Determine the [X, Y] coordinate at the center of the cell enclosing the given text.  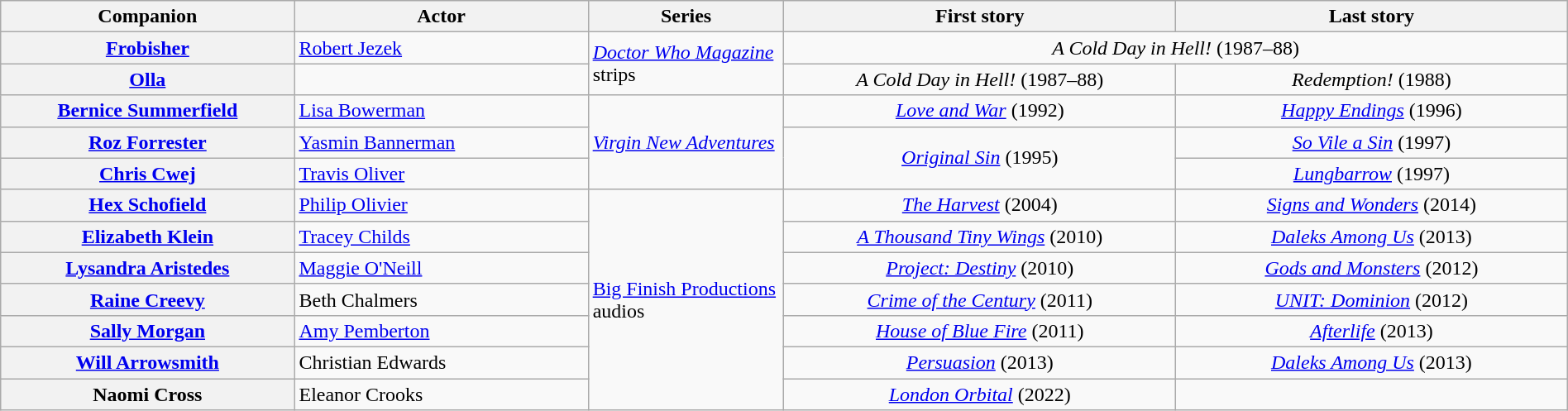
Original Sin (1995) [980, 158]
Naomi Cross [147, 394]
Last story [1372, 17]
Big Finish Productions audios [686, 299]
Project: Destiny (2010) [980, 268]
Lisa Bowerman [442, 111]
Redemption! (1988) [1372, 79]
Beth Chalmers [442, 299]
Philip Olivier [442, 205]
Frobisher [147, 48]
Bernice Summerfield [147, 111]
Crime of the Century (2011) [980, 299]
Olla [147, 79]
Elizabeth Klein [147, 237]
London Orbital (2022) [980, 394]
Will Arrowsmith [147, 362]
Raine Creevy [147, 299]
Christian Edwards [442, 362]
A Thousand Tiny Wings (2010) [980, 237]
UNIT: Dominion (2012) [1372, 299]
Robert Jezek [442, 48]
Travis Oliver [442, 174]
Eleanor Crooks [442, 394]
House of Blue Fire (2011) [980, 331]
Maggie O'Neill [442, 268]
Hex Schofield [147, 205]
Afterlife (2013) [1372, 331]
The Harvest (2004) [980, 205]
So Vile a Sin (1997) [1372, 142]
Lungbarrow (1997) [1372, 174]
Lysandra Aristedes [147, 268]
Roz Forrester [147, 142]
Love and War (1992) [980, 111]
First story [980, 17]
Happy Endings (1996) [1372, 111]
Tracey Childs [442, 237]
Doctor Who Magazine strips [686, 64]
Sally Morgan [147, 331]
Yasmin Bannerman [442, 142]
Actor [442, 17]
Signs and Wonders (2014) [1372, 205]
Companion [147, 17]
Series [686, 17]
Chris Cwej [147, 174]
Gods and Monsters (2012) [1372, 268]
Virgin New Adventures [686, 142]
Amy Pemberton [442, 331]
Persuasion (2013) [980, 362]
